Capture the cell that displays the provided text and extract its [X, Y] central coordinate. 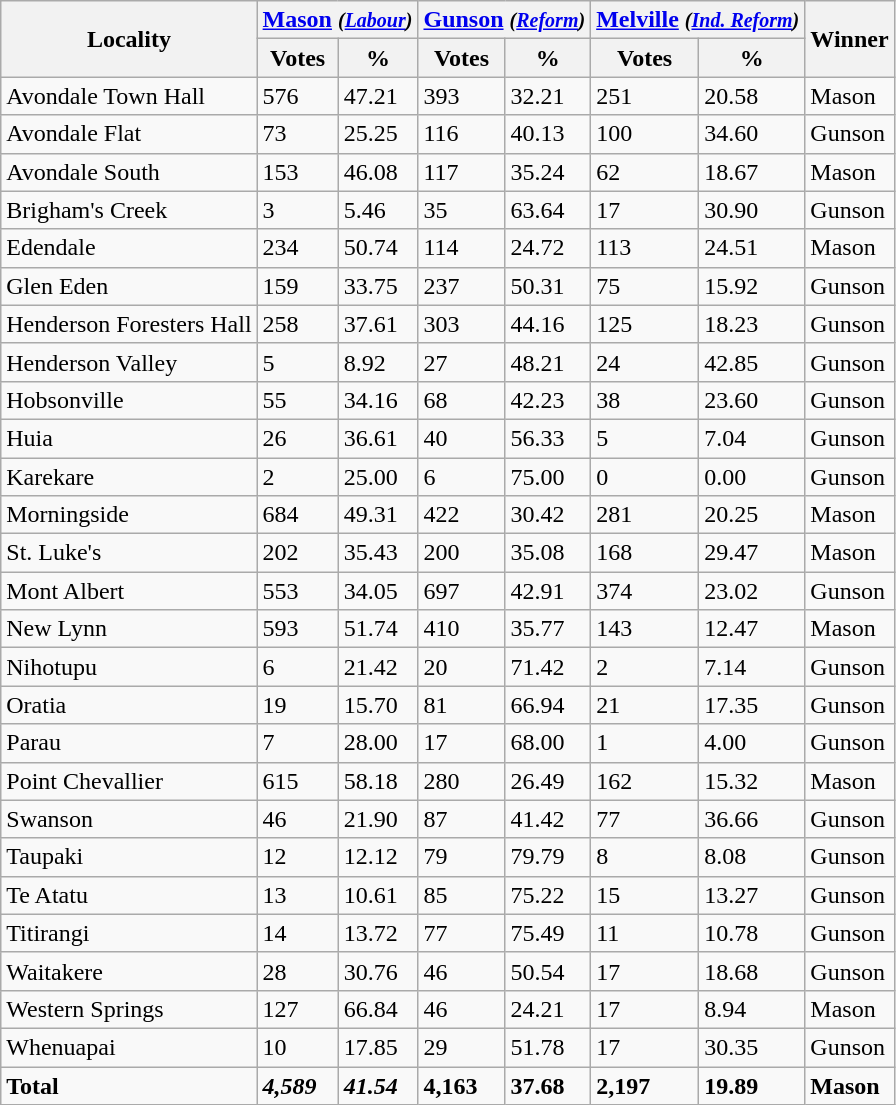
4,589 [298, 1085]
Morningside [129, 515]
13.27 [752, 895]
47.21 [378, 96]
10 [298, 1047]
40.13 [548, 134]
303 [462, 324]
8 [645, 857]
St. Luke's [129, 553]
Nihotupu [129, 667]
42.23 [548, 400]
237 [462, 286]
10.78 [752, 933]
26.49 [548, 781]
40 [462, 438]
576 [298, 96]
62 [645, 172]
75.00 [548, 477]
Whenuapai [129, 1047]
18.68 [752, 971]
34.05 [378, 591]
Oratia [129, 705]
Henderson Valley [129, 362]
10.61 [378, 895]
280 [462, 781]
374 [645, 591]
36.66 [752, 819]
29 [462, 1047]
Huia [129, 438]
19.89 [752, 1085]
410 [462, 629]
4.00 [752, 743]
Mont Albert [129, 591]
143 [645, 629]
30.76 [378, 971]
Point Chevallier [129, 781]
75.49 [548, 933]
593 [298, 629]
8.08 [752, 857]
49.31 [378, 515]
81 [462, 705]
4,163 [462, 1085]
15.32 [752, 781]
25.00 [378, 477]
553 [298, 591]
1 [645, 743]
159 [298, 286]
79.79 [548, 857]
24 [645, 362]
Mason (Labour) [338, 20]
55 [298, 400]
393 [462, 96]
73 [298, 134]
117 [462, 172]
75 [645, 286]
162 [645, 781]
35.08 [548, 553]
12.12 [378, 857]
Melville (Ind. Reform) [698, 20]
281 [645, 515]
Hobsonville [129, 400]
Locality [129, 39]
35.77 [548, 629]
684 [298, 515]
Te Atatu [129, 895]
Parau [129, 743]
5.46 [378, 210]
Gunson (Reform) [504, 20]
7.04 [752, 438]
36.61 [378, 438]
Winner [850, 39]
14 [298, 933]
153 [298, 172]
258 [298, 324]
35.43 [378, 553]
56.33 [548, 438]
7 [298, 743]
15.70 [378, 705]
42.85 [752, 362]
2,197 [645, 1085]
Brigham's Creek [129, 210]
28.00 [378, 743]
23.02 [752, 591]
19 [298, 705]
202 [298, 553]
24.21 [548, 1009]
20.58 [752, 96]
30.90 [752, 210]
7.14 [752, 667]
44.16 [548, 324]
Total [129, 1085]
18.23 [752, 324]
41.42 [548, 819]
Swanson [129, 819]
25.25 [378, 134]
50.74 [378, 248]
17.35 [752, 705]
37.68 [548, 1085]
24.72 [548, 248]
234 [298, 248]
0.00 [752, 477]
71.42 [548, 667]
85 [462, 895]
33.75 [378, 286]
17.85 [378, 1047]
Karekare [129, 477]
66.84 [378, 1009]
32.21 [548, 96]
13.72 [378, 933]
46.08 [378, 172]
41.54 [378, 1085]
79 [462, 857]
200 [462, 553]
Henderson Foresters Hall [129, 324]
8.92 [378, 362]
11 [645, 933]
68.00 [548, 743]
15.92 [752, 286]
24.51 [752, 248]
27 [462, 362]
20.25 [752, 515]
34.60 [752, 134]
87 [462, 819]
23.60 [752, 400]
New Lynn [129, 629]
68 [462, 400]
50.31 [548, 286]
Edendale [129, 248]
75.22 [548, 895]
58.18 [378, 781]
422 [462, 515]
13 [298, 895]
21.90 [378, 819]
168 [645, 553]
48.21 [548, 362]
127 [298, 1009]
21 [645, 705]
100 [645, 134]
34.16 [378, 400]
30.35 [752, 1047]
0 [645, 477]
66.94 [548, 705]
28 [298, 971]
35.24 [548, 172]
30.42 [548, 515]
3 [298, 210]
125 [645, 324]
21.42 [378, 667]
Western Springs [129, 1009]
29.47 [752, 553]
42.91 [548, 591]
251 [645, 96]
Titirangi [129, 933]
Taupaki [129, 857]
18.67 [752, 172]
38 [645, 400]
Glen Eden [129, 286]
20 [462, 667]
Avondale Flat [129, 134]
51.78 [548, 1047]
12.47 [752, 629]
12 [298, 857]
63.64 [548, 210]
50.54 [548, 971]
Waitakere [129, 971]
116 [462, 134]
Avondale South [129, 172]
37.61 [378, 324]
615 [298, 781]
26 [298, 438]
114 [462, 248]
51.74 [378, 629]
Avondale Town Hall [129, 96]
15 [645, 895]
8.94 [752, 1009]
35 [462, 210]
697 [462, 591]
113 [645, 248]
